From the cell containing the given text, extract its center point as [X, Y] coordinate. 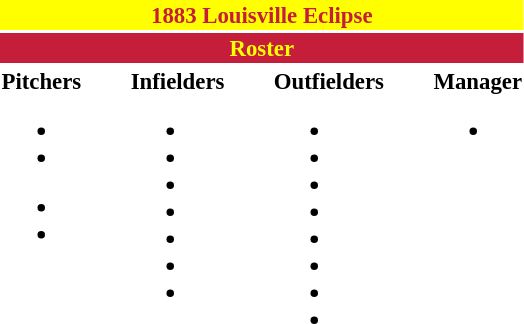
1883 Louisville Eclipse [262, 15]
Roster [262, 48]
